Search for the cell housing the specified text and yield its [X, Y] center coordinate. 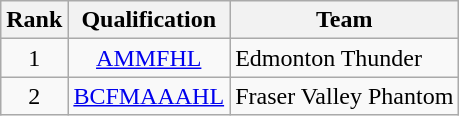
Edmonton Thunder [344, 58]
1 [34, 58]
AMMFHL [149, 58]
Fraser Valley Phantom [344, 96]
BCFMAAAHL [149, 96]
Team [344, 20]
Qualification [149, 20]
Rank [34, 20]
2 [34, 96]
